Scan for the cell matching the given text and deliver its [X, Y] coordinate at center. 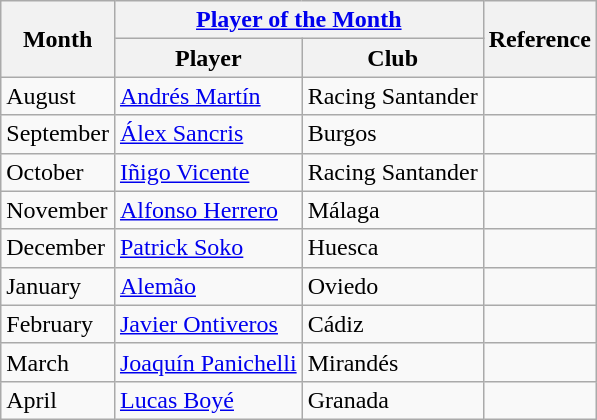
Alfonso Herrero [208, 210]
Andrés Martín [208, 96]
Alemão [208, 286]
Cádiz [392, 324]
October [58, 172]
Lucas Boyé [208, 400]
Huesca [392, 248]
Player [208, 58]
Iñigo Vicente [208, 172]
March [58, 362]
Álex Sancris [208, 134]
February [58, 324]
September [58, 134]
Patrick Soko [208, 248]
Burgos [392, 134]
April [58, 400]
Joaquín Panichelli [208, 362]
Granada [392, 400]
August [58, 96]
Mirandés [392, 362]
December [58, 248]
Club [392, 58]
Oviedo [392, 286]
Month [58, 39]
Javier Ontiveros [208, 324]
Málaga [392, 210]
Reference [540, 39]
November [58, 210]
Player of the Month [298, 20]
January [58, 286]
